Output the [x, y] coordinate of the center of the cell containing the given text.  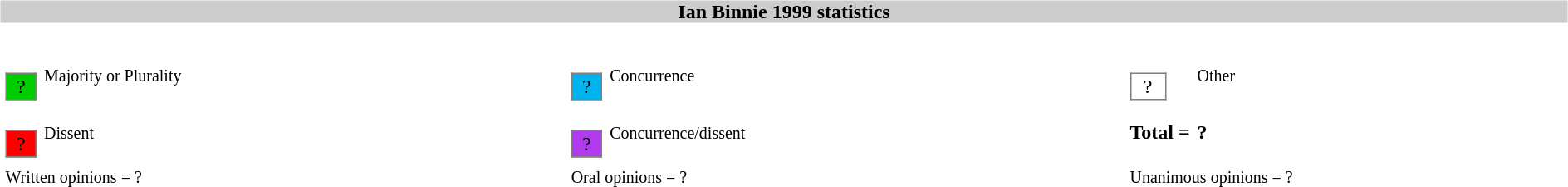
Other [1380, 76]
Majority or Plurality [304, 76]
Dissent [304, 132]
Concurrence [865, 76]
Total = [1159, 132]
Concurrence/dissent [865, 132]
Ian Binnie 1999 statistics [784, 12]
